Identify which cell holds the provided text, then report its [X, Y] central coordinate. 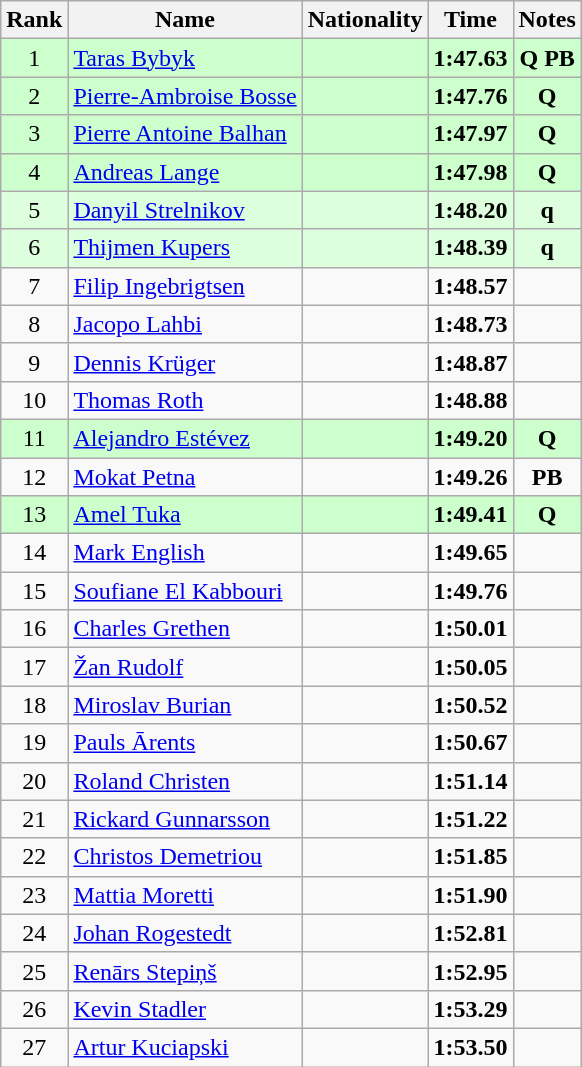
1:49.65 [470, 553]
Rickard Gunnarsson [185, 819]
1:48.57 [470, 286]
Alejandro Estévez [185, 438]
Renārs Stepiņš [185, 971]
Notes [547, 20]
1:51.14 [470, 781]
10 [34, 400]
1:51.85 [470, 857]
Filip Ingebrigtsen [185, 286]
1:49.41 [470, 515]
Thomas Roth [185, 400]
12 [34, 477]
1:50.01 [470, 629]
Name [185, 20]
Jacopo Lahbi [185, 324]
23 [34, 895]
27 [34, 1047]
Danyil Strelnikov [185, 210]
Mark English [185, 553]
Mokat Petna [185, 477]
1:51.90 [470, 895]
1:51.22 [470, 819]
Andreas Lange [185, 172]
3 [34, 134]
1:49.26 [470, 477]
1:48.20 [470, 210]
19 [34, 743]
4 [34, 172]
1:48.39 [470, 248]
Time [470, 20]
Kevin Stadler [185, 1009]
1:47.98 [470, 172]
Miroslav Burian [185, 705]
17 [34, 667]
1:48.87 [470, 362]
Christos Demetriou [185, 857]
1:49.76 [470, 591]
26 [34, 1009]
Thijmen Kupers [185, 248]
7 [34, 286]
Nationality [365, 20]
20 [34, 781]
1:47.76 [470, 96]
Amel Tuka [185, 515]
1:47.97 [470, 134]
14 [34, 553]
Charles Grethen [185, 629]
Rank [34, 20]
25 [34, 971]
Pauls Ārents [185, 743]
Žan Rudolf [185, 667]
13 [34, 515]
1:53.29 [470, 1009]
Pierre Antoine Balhan [185, 134]
Soufiane El Kabbouri [185, 591]
24 [34, 933]
1:53.50 [470, 1047]
5 [34, 210]
1:50.05 [470, 667]
1:50.52 [470, 705]
Pierre-Ambroise Bosse [185, 96]
11 [34, 438]
1:52.81 [470, 933]
1:49.20 [470, 438]
1:48.73 [470, 324]
1:52.95 [470, 971]
2 [34, 96]
15 [34, 591]
21 [34, 819]
Taras Bybyk [185, 58]
Roland Christen [185, 781]
1:50.67 [470, 743]
22 [34, 857]
Q PB [547, 58]
Dennis Krüger [185, 362]
9 [34, 362]
8 [34, 324]
1:48.88 [470, 400]
PB [547, 477]
Artur Kuciapski [185, 1047]
1 [34, 58]
18 [34, 705]
Johan Rogestedt [185, 933]
1:47.63 [470, 58]
16 [34, 629]
Mattia Moretti [185, 895]
6 [34, 248]
